Determine the [X, Y] coordinate at the center of the cell enclosing the given text.  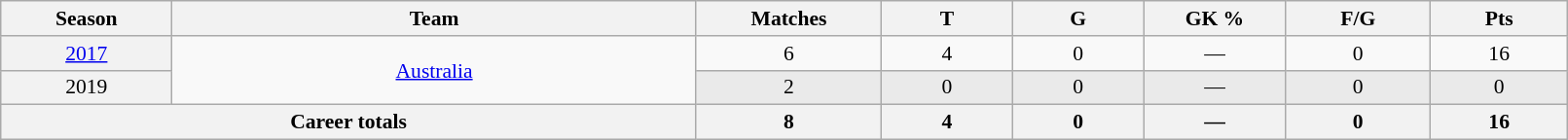
6 [788, 53]
T [948, 18]
2017 [87, 53]
Team [434, 18]
G [1078, 18]
Australia [434, 70]
F/G [1358, 18]
8 [788, 122]
Pts [1499, 18]
Matches [788, 18]
2 [788, 87]
GK % [1215, 18]
2019 [87, 87]
Season [87, 18]
Career totals [348, 122]
